Locate the cell with the specified text and output its [x, y] center coordinate. 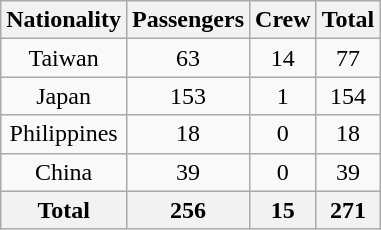
Philippines [64, 134]
Taiwan [64, 58]
Japan [64, 96]
1 [284, 96]
256 [188, 210]
Nationality [64, 20]
77 [348, 58]
15 [284, 210]
China [64, 172]
Crew [284, 20]
153 [188, 96]
63 [188, 58]
271 [348, 210]
154 [348, 96]
14 [284, 58]
Passengers [188, 20]
